Return [x, y] of the center of cell containing provided text 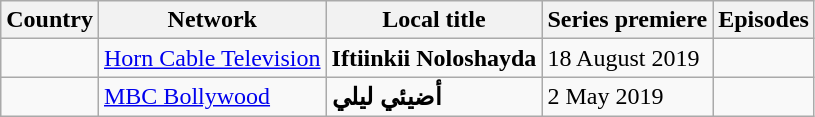
Network [212, 20]
18 August 2019 [628, 58]
Local title [434, 20]
أضيئي ليلي [434, 97]
Iftiinkii Noloshayda [434, 58]
Episodes [764, 20]
Horn Cable Television [212, 58]
Country [50, 20]
MBC Bollywood [212, 97]
Series premiere [628, 20]
2 May 2019 [628, 97]
